Determine the (x, y) coordinate at the center of the cell enclosing the given text.  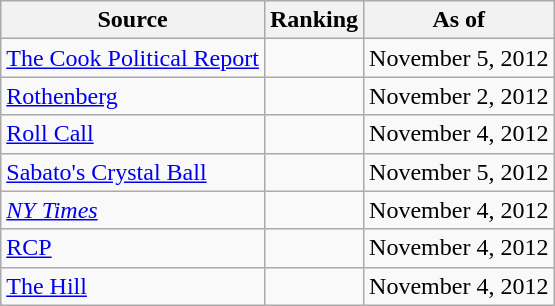
Roll Call (133, 134)
RCP (133, 248)
Rothenberg (133, 96)
The Cook Political Report (133, 58)
Ranking (314, 20)
The Hill (133, 286)
NY Times (133, 210)
As of (459, 20)
November 2, 2012 (459, 96)
Source (133, 20)
Sabato's Crystal Ball (133, 172)
